From the cell containing the given text, extract its center point as [X, Y] coordinate. 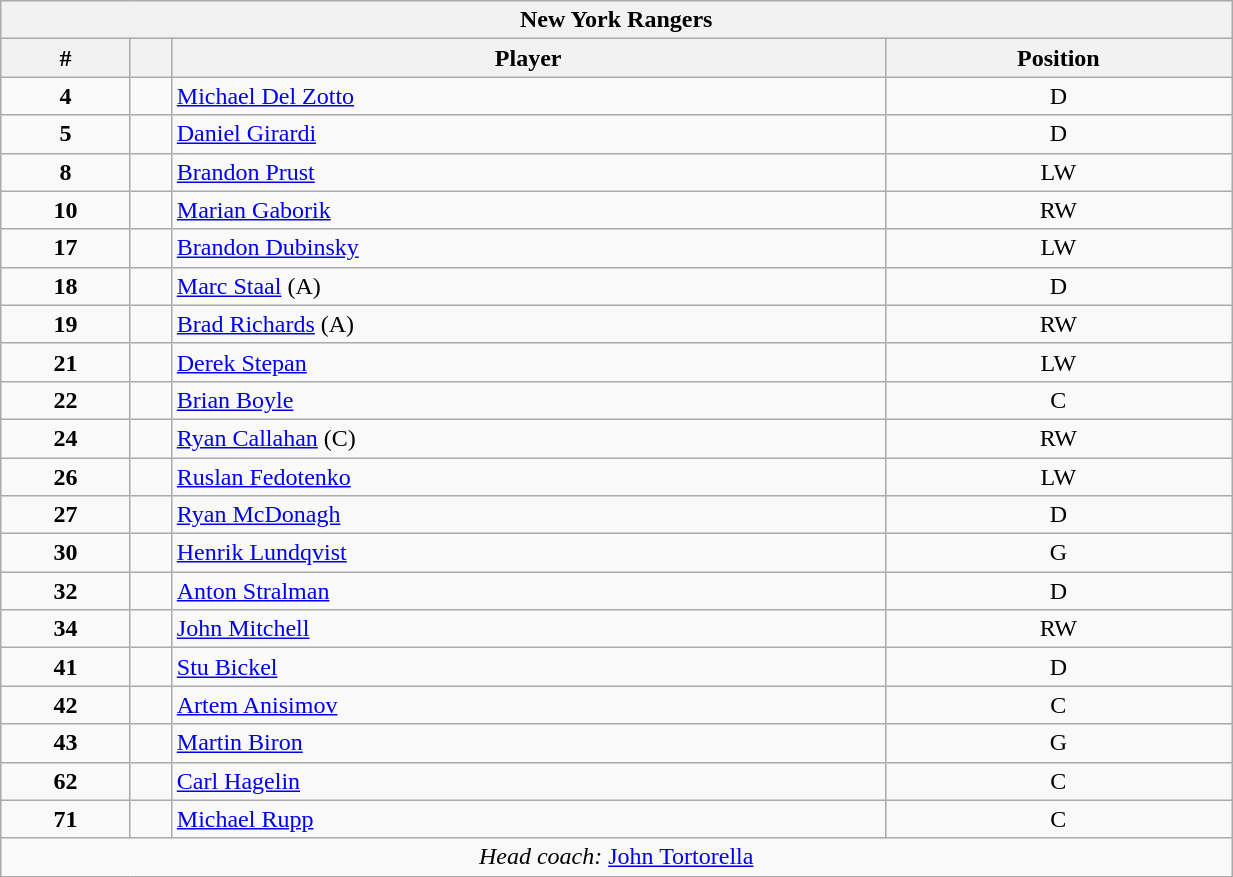
26 [66, 477]
Ryan Callahan (C) [528, 438]
21 [66, 362]
17 [66, 248]
Brandon Prust [528, 172]
42 [66, 705]
Marian Gaborik [528, 210]
30 [66, 553]
43 [66, 743]
8 [66, 172]
22 [66, 400]
10 [66, 210]
Daniel Girardi [528, 134]
Martin Biron [528, 743]
Michael Rupp [528, 819]
Ryan McDonagh [528, 515]
# [66, 58]
Derek Stepan [528, 362]
Position [1058, 58]
Carl Hagelin [528, 781]
4 [66, 96]
Anton Stralman [528, 591]
18 [66, 286]
Henrik Lundqvist [528, 553]
5 [66, 134]
41 [66, 667]
62 [66, 781]
34 [66, 629]
Marc Staal (A) [528, 286]
Michael Del Zotto [528, 96]
New York Rangers [616, 20]
19 [66, 324]
24 [66, 438]
Head coach: John Tortorella [616, 857]
71 [66, 819]
Player [528, 58]
Brandon Dubinsky [528, 248]
Stu Bickel [528, 667]
Brad Richards (A) [528, 324]
Brian Boyle [528, 400]
John Mitchell [528, 629]
32 [66, 591]
Artem Anisimov [528, 705]
Ruslan Fedotenko [528, 477]
27 [66, 515]
